Output the (X, Y) coordinate of the center of the cell containing the given text.  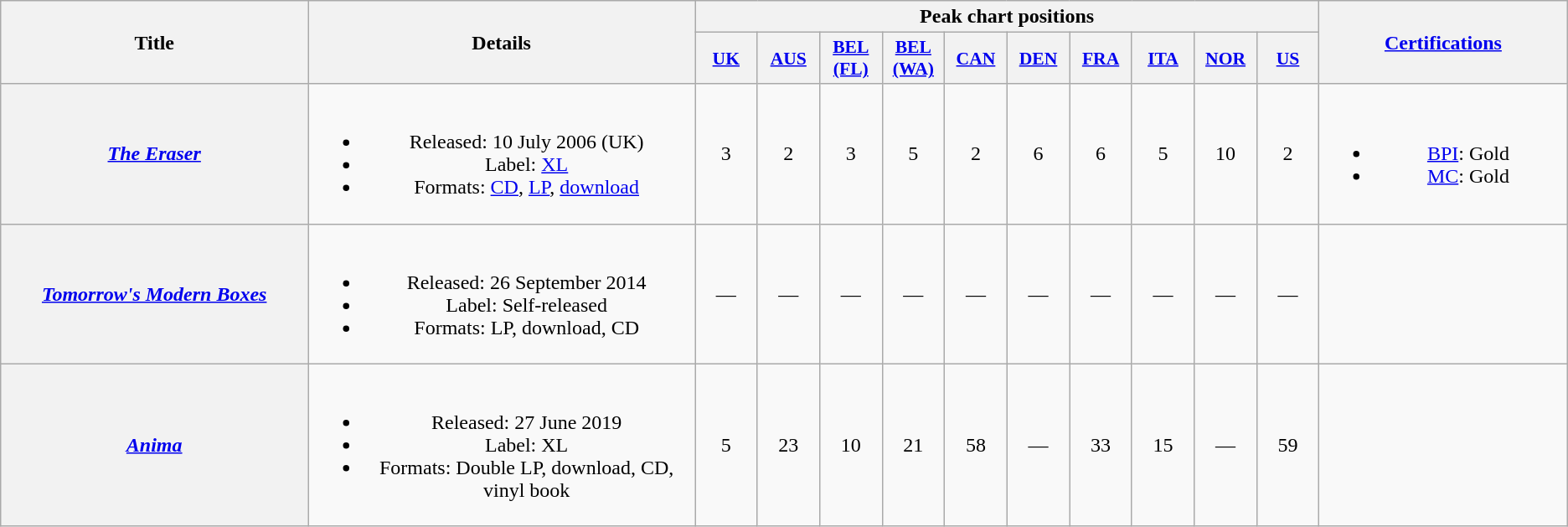
FRA (1101, 59)
DEN (1039, 59)
BPI: GoldMC: Gold (1444, 154)
Title (154, 42)
Details (502, 42)
59 (1287, 445)
Released: 27 June 2019Label: XLFormats: Double LP, download, CD, vinyl book (502, 445)
US (1287, 59)
NOR (1226, 59)
33 (1101, 445)
Peak chart positions (1007, 17)
BEL (FL) (851, 59)
Anima (154, 445)
UK (726, 59)
23 (789, 445)
CAN (977, 59)
Tomorrow's Modern Boxes (154, 293)
15 (1163, 445)
ITA (1163, 59)
21 (913, 445)
BEL (WA) (913, 59)
The Eraser (154, 154)
Released: 26 September 2014Label: Self-releasedFormats: LP, download, CD (502, 293)
AUS (789, 59)
Certifications (1444, 42)
58 (977, 445)
Released: 10 July 2006 (UK)Label: XLFormats: CD, LP, download (502, 154)
